Extract the [x, y] coordinate from the center of the cell holding the provided text.  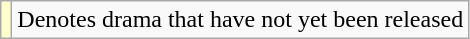
Denotes drama that have not yet been released [240, 20]
